Capture the cell that displays the provided text and extract its (x, y) central coordinate. 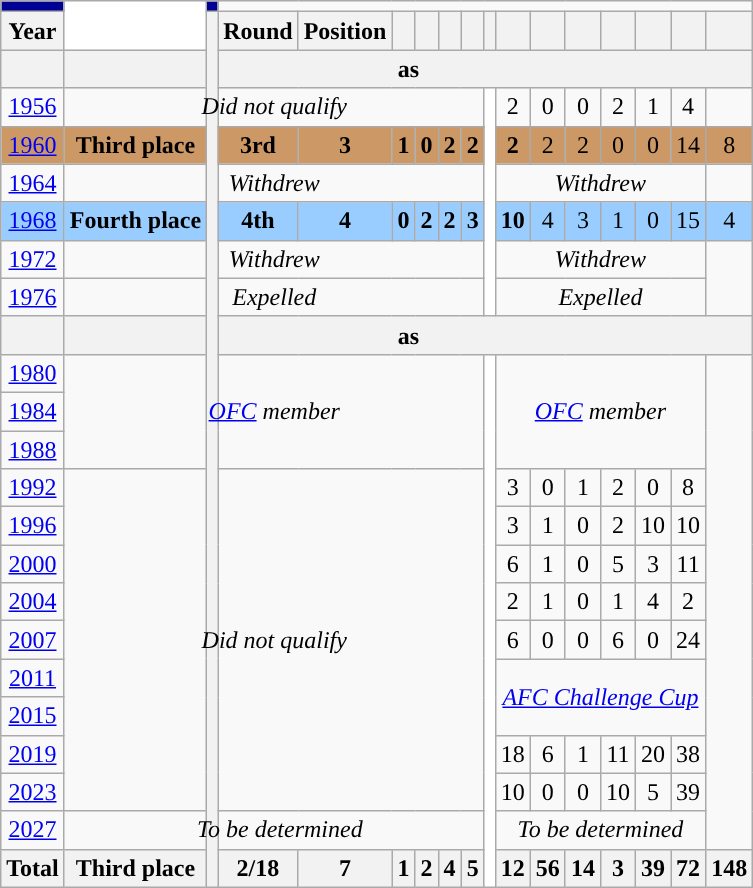
1956 (33, 107)
7 (345, 868)
1964 (33, 183)
2015 (33, 716)
1984 (33, 411)
Total (33, 868)
1988 (33, 449)
Year (33, 31)
1972 (33, 259)
Round (258, 31)
2019 (33, 754)
1992 (33, 488)
Position (345, 31)
1996 (33, 526)
4th (258, 221)
2004 (33, 602)
Fourth place (135, 221)
2000 (33, 564)
AFC Challenge Cup (600, 697)
20 (652, 754)
72 (688, 868)
38 (688, 754)
2011 (33, 678)
2/18 (258, 868)
2023 (33, 792)
148 (730, 868)
24 (688, 640)
2007 (33, 640)
1980 (33, 373)
2027 (33, 830)
1960 (33, 145)
1968 (33, 221)
12 (512, 868)
56 (548, 868)
3rd (258, 145)
18 (512, 754)
15 (688, 221)
1976 (33, 297)
